Identify which cell holds the provided text, then report its [x, y] central coordinate. 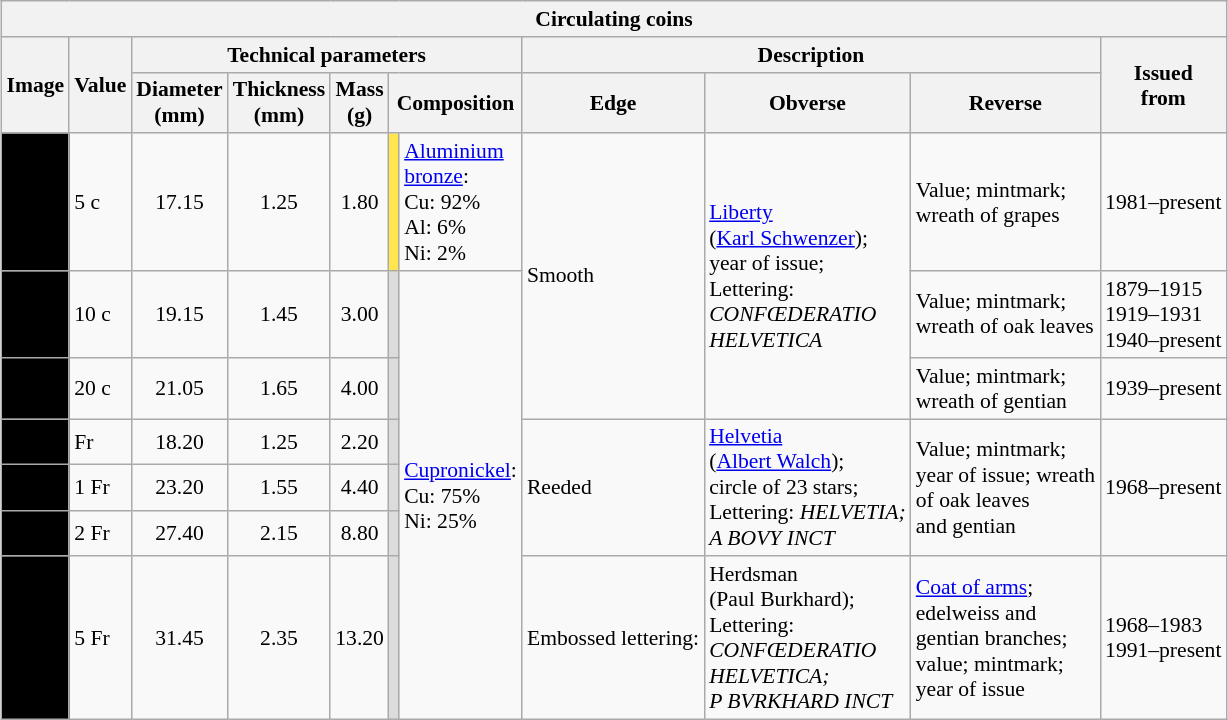
1981–present [1163, 202]
8.80 [360, 533]
4.40 [360, 487]
1939–present [1163, 388]
1968–present [1163, 487]
Helvetia(Albert Walch);circle of 23 stars;Lettering: HELVETIA;A BOVY INCT [808, 487]
2.15 [280, 533]
5 c [100, 202]
18.20 [179, 441]
Value; mintmark;year of issue; wreathof oak leavesand gentian [1006, 487]
Composition [456, 102]
Image [36, 84]
1968–19831991–present [1163, 638]
2 Fr [100, 533]
Herdsman(Paul Burkhard);Lettering:CONFŒDERATIOHELVETICA;P BVRKHARD INCT [808, 638]
Reeded [613, 487]
13.20 [360, 638]
Value [100, 84]
1.65 [280, 388]
17.15 [179, 202]
19.15 [179, 314]
Thickness(mm) [280, 102]
Description [811, 54]
1 Fr [100, 487]
21.05 [179, 388]
Circulating coins [614, 19]
27.40 [179, 533]
Reverse [1006, 102]
5 Fr [100, 638]
Mass(g) [360, 102]
10 c [100, 314]
Liberty(Karl Schwenzer);year of issue;Lettering:CONFŒDERATIOHELVETICA [808, 276]
Coat of arms;edelweiss andgentian branches;value; mintmark;year of issue [1006, 638]
Diameter(mm) [179, 102]
20 c [100, 388]
1.80 [360, 202]
1879–19151919–19311940–present [1163, 314]
Value; mintmark;wreath of gentian [1006, 388]
3.00 [360, 314]
Issuedfrom [1163, 84]
Aluminiumbronze:Cu: 92%Al: 6%Ni: 2% [460, 202]
23.20 [179, 487]
4.00 [360, 388]
Value; mintmark;wreath of oak leaves [1006, 314]
1.55 [280, 487]
2.35 [280, 638]
Technical parameters [326, 54]
Value; mintmark;wreath of grapes [1006, 202]
Edge [613, 102]
Cupronickel:Cu: 75%Ni: 25% [460, 495]
Embossed lettering: [613, 638]
31.45 [179, 638]
2.20 [360, 441]
Smooth [613, 276]
1.45 [280, 314]
Obverse [808, 102]
Fr [100, 441]
